Determine the [X, Y] coordinate at the center of the cell enclosing the given text.  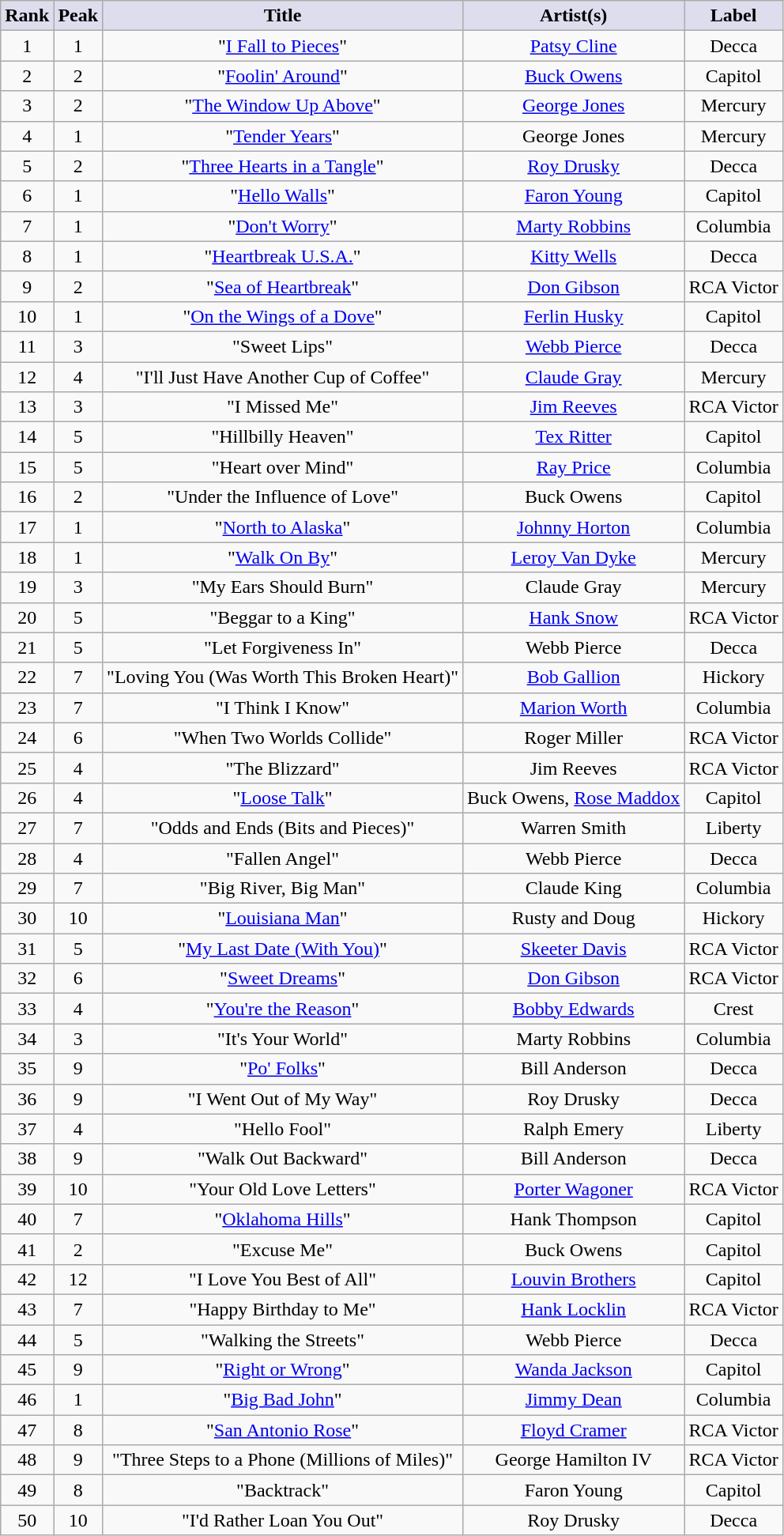
"On the Wings of a Dove" [283, 316]
19 [27, 587]
"Don't Worry" [283, 226]
Claude King [573, 889]
14 [27, 437]
"Let Forgiveness In" [283, 647]
44 [27, 1340]
Label [733, 16]
"Po' Folks" [283, 1069]
"San Antonio Rose" [283, 1430]
45 [27, 1370]
40 [27, 1219]
30 [27, 919]
"Louisiana Man" [283, 919]
"You're the Reason" [283, 1009]
23 [27, 708]
Artist(s) [573, 16]
Skeeter Davis [573, 949]
"The Window Up Above" [283, 106]
33 [27, 1009]
"The Blizzard" [283, 768]
Kitty Wells [573, 256]
"Your Old Love Letters" [283, 1189]
"Walking the Streets" [283, 1340]
Ray Price [573, 467]
Ferlin Husky [573, 316]
49 [27, 1490]
Rank [27, 16]
Hank Locklin [573, 1309]
"Sweet Lips" [283, 346]
29 [27, 889]
"Heartbreak U.S.A." [283, 256]
"Walk Out Backward" [283, 1159]
20 [27, 617]
18 [27, 557]
"Big Bad John" [283, 1400]
16 [27, 497]
"Sweet Dreams" [283, 979]
26 [27, 798]
"Hello Walls" [283, 196]
47 [27, 1430]
"My Ears Should Burn" [283, 587]
Jimmy Dean [573, 1400]
"Backtrack" [283, 1490]
Rusty and Doug [573, 919]
"North to Alaska" [283, 527]
Ralph Emery [573, 1129]
22 [27, 677]
Bobby Edwards [573, 1009]
"I Love You Best of All" [283, 1279]
11 [27, 346]
"Walk On By" [283, 557]
"I Think I Know" [283, 708]
"Beggar to a King" [283, 617]
Louvin Brothers [573, 1279]
43 [27, 1309]
Crest [733, 1009]
"Oklahoma Hills" [283, 1219]
35 [27, 1069]
Hank Thompson [573, 1219]
46 [27, 1400]
Roger Miller [573, 738]
"My Last Date (With You)" [283, 949]
48 [27, 1460]
42 [27, 1279]
Floyd Cramer [573, 1430]
"Heart over Mind" [283, 467]
38 [27, 1159]
13 [27, 407]
"Hillbilly Heaven" [283, 437]
"Under the Influence of Love" [283, 497]
"Three Hearts in a Tangle" [283, 166]
34 [27, 1039]
"Odds and Ends (Bits and Pieces)" [283, 828]
17 [27, 527]
36 [27, 1099]
Buck Owens, Rose Maddox [573, 798]
Marion Worth [573, 708]
"Loving You (Was Worth This Broken Heart)" [283, 677]
Hank Snow [573, 617]
37 [27, 1129]
"I'd Rather Loan You Out" [283, 1520]
"I Fall to Pieces" [283, 46]
"Happy Birthday to Me" [283, 1309]
27 [27, 828]
"Three Steps to a Phone (Millions of Miles)" [283, 1460]
Tex Ritter [573, 437]
31 [27, 949]
28 [27, 858]
24 [27, 738]
Warren Smith [573, 828]
Peak [78, 16]
"I Went Out of My Way" [283, 1099]
Leroy Van Dyke [573, 557]
41 [27, 1249]
"Excuse Me" [283, 1249]
"I Missed Me" [283, 407]
50 [27, 1520]
39 [27, 1189]
Patsy Cline [573, 46]
25 [27, 768]
"When Two Worlds Collide" [283, 738]
"Fallen Angel" [283, 858]
"Sea of Heartbreak" [283, 286]
Wanda Jackson [573, 1370]
Bob Gallion [573, 677]
"I'll Just Have Another Cup of Coffee" [283, 377]
"Loose Talk" [283, 798]
21 [27, 647]
15 [27, 467]
"Big River, Big Man" [283, 889]
George Hamilton IV [573, 1460]
Johnny Horton [573, 527]
"Foolin' Around" [283, 76]
"Right or Wrong" [283, 1370]
Porter Wagoner [573, 1189]
32 [27, 979]
"Tender Years" [283, 136]
Title [283, 16]
"It's Your World" [283, 1039]
"Hello Fool" [283, 1129]
